Pinpoint the cell where the given text exists, returning its [X, Y] midpoint coordinate. 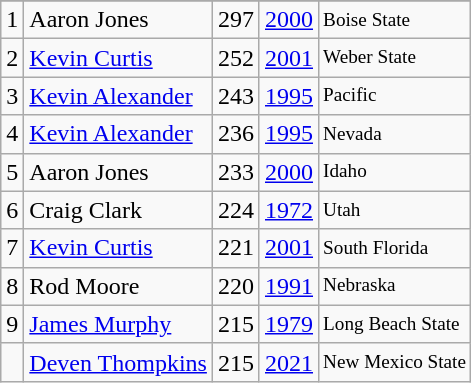
6 [12, 210]
South Florida [395, 248]
4 [12, 134]
1991 [288, 286]
Pacific [395, 96]
Craig Clark [118, 210]
252 [236, 58]
1979 [288, 324]
220 [236, 286]
221 [236, 248]
2021 [288, 362]
3 [12, 96]
9 [12, 324]
Deven Thompkins [118, 362]
8 [12, 286]
Nevada [395, 134]
Boise State [395, 20]
7 [12, 248]
James Murphy [118, 324]
297 [236, 20]
Rod Moore [118, 286]
Nebraska [395, 286]
New Mexico State [395, 362]
Utah [395, 210]
1972 [288, 210]
243 [236, 96]
5 [12, 172]
Weber State [395, 58]
233 [236, 172]
Idaho [395, 172]
1 [12, 20]
Long Beach State [395, 324]
2 [12, 58]
236 [236, 134]
224 [236, 210]
